Detect which cell encompasses the target text, then output its (x, y) center coordinate. 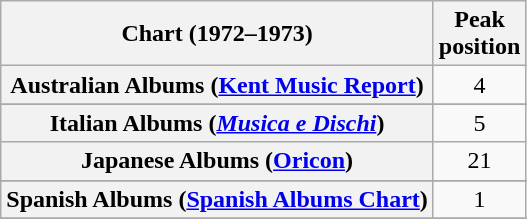
21 (479, 161)
Australian Albums (Kent Music Report) (218, 85)
Italian Albums (Musica e Dischi) (218, 123)
Chart (1972–1973) (218, 34)
Spanish Albums (Spanish Albums Chart) (218, 199)
4 (479, 85)
Japanese Albums (Oricon) (218, 161)
1 (479, 199)
5 (479, 123)
Peakposition (479, 34)
